Determine the (x, y) coordinate at the center of the cell enclosing the given text.  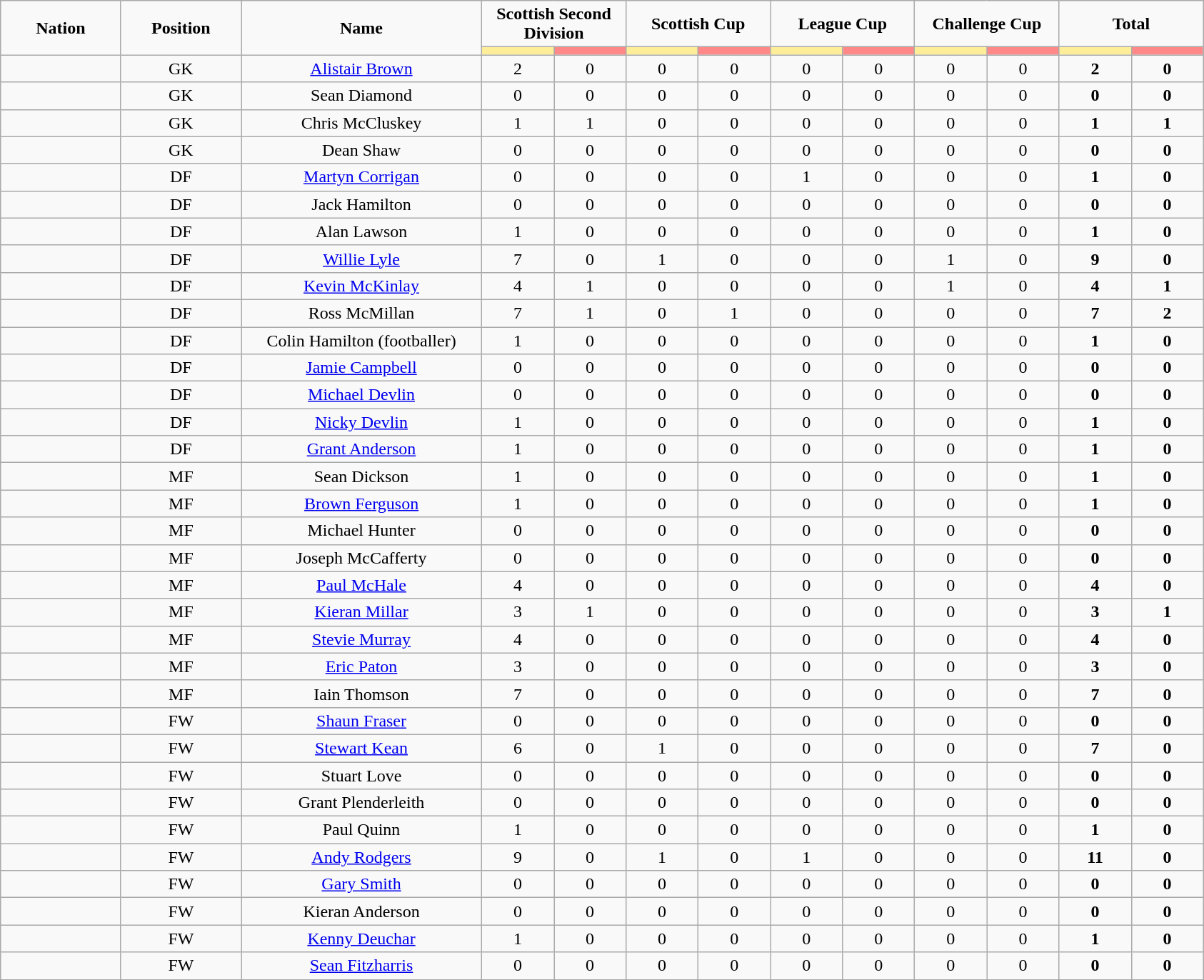
Joseph McCafferty (361, 558)
6 (517, 748)
Michael Devlin (361, 395)
Paul McHale (361, 585)
Alistair Brown (361, 69)
Kenny Deuchar (361, 939)
Stevie Murray (361, 639)
Paul Quinn (361, 830)
Kieran Millar (361, 612)
Total (1131, 24)
Sean Fitzharris (361, 966)
League Cup (843, 24)
Challenge Cup (987, 24)
Gary Smith (361, 884)
Andy Rodgers (361, 857)
Willie Lyle (361, 259)
Martyn Corrigan (361, 177)
Jack Hamilton (361, 204)
Scottish Cup (698, 24)
Sean Dickson (361, 476)
Nicky Devlin (361, 422)
Alan Lawson (361, 231)
Eric Paton (361, 666)
Grant Plenderleith (361, 803)
Stewart Kean (361, 748)
Chris McCluskey (361, 123)
Scottish Second Division (553, 24)
Kevin McKinlay (361, 286)
Position (181, 28)
Name (361, 28)
Shaun Fraser (361, 721)
Kieran Anderson (361, 911)
Colin Hamilton (footballer) (361, 341)
Jamie Campbell (361, 368)
Iain Thomson (361, 694)
Michael Hunter (361, 531)
Sean Diamond (361, 96)
Dean Shaw (361, 150)
11 (1095, 857)
Ross McMillan (361, 313)
Stuart Love (361, 775)
Brown Ferguson (361, 504)
Grant Anderson (361, 449)
Nation (61, 28)
